Identify which cell holds the provided text, then report its (X, Y) central coordinate. 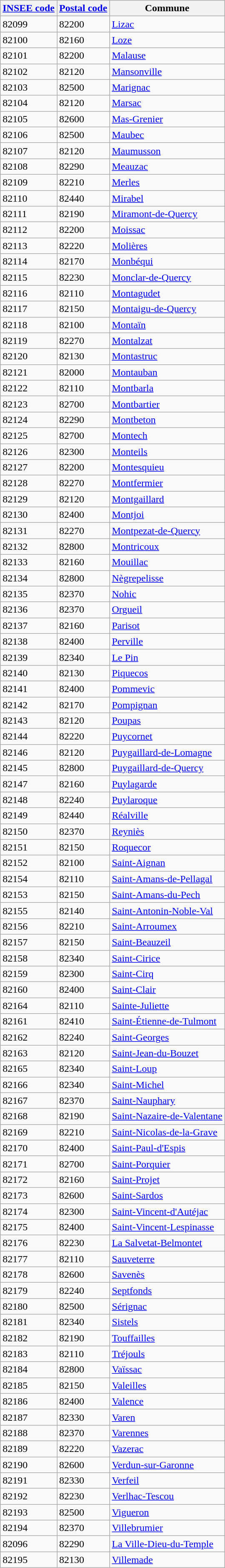
82183 (29, 1354)
Saint-Aignan (167, 863)
Montagudet (167, 293)
Montbarla (167, 388)
Saint-Vincent-d'Autéjac (167, 1212)
Nohic (167, 594)
Saint-Antonin-Noble-Val (167, 910)
82174 (29, 1212)
82181 (29, 1322)
Meauzac (167, 166)
82152 (29, 863)
Perville (167, 641)
Vigueron (167, 1512)
82176 (29, 1243)
Postal code (83, 8)
Verfeil (167, 1481)
Tréjouls (167, 1354)
82126 (29, 451)
Saint-Clair (167, 990)
82159 (29, 974)
82118 (29, 325)
82000 (83, 372)
82133 (29, 562)
82112 (29, 230)
Montfermier (167, 483)
Commune (167, 8)
82179 (29, 1291)
INSEE code (29, 8)
82186 (29, 1401)
82153 (29, 895)
82149 (29, 816)
Montech (167, 435)
Saint-Beauzeil (167, 942)
Malause (167, 56)
Poupas (167, 721)
82116 (29, 293)
Monteils (167, 451)
82107 (29, 151)
Villemade (167, 1560)
Le Pin (167, 657)
82187 (29, 1417)
82115 (29, 277)
Septfonds (167, 1291)
Saint-Georges (167, 1037)
82188 (29, 1433)
82163 (29, 1053)
Puygaillard-de-Lomagne (167, 752)
Montalzat (167, 341)
82154 (29, 879)
82108 (29, 166)
Saint-Arroumex (167, 926)
82178 (29, 1275)
82109 (29, 182)
Montastruc (167, 356)
Sistels (167, 1322)
82102 (29, 72)
Puygaillard-de-Quercy (167, 768)
82128 (29, 483)
Sauveterre (167, 1259)
Montauban (167, 372)
Montgaillard (167, 499)
Saint-Cirq (167, 974)
82124 (29, 420)
Montbeton (167, 420)
82165 (29, 1069)
Réalville (167, 816)
Touffailles (167, 1338)
Saint-Nauphary (167, 1101)
82119 (29, 341)
82182 (29, 1338)
Saint-Amans-de-Pellagal (167, 879)
Montaigu-de-Quercy (167, 309)
Reyniès (167, 831)
Sainte-Juliette (167, 1006)
Lizac (167, 24)
82096 (29, 1544)
Montesquieu (167, 467)
Saint-Étienne-de-Tulmont (167, 1021)
82146 (29, 752)
Parisot (167, 626)
Saint-Nazaire-de-Valentane (167, 1116)
82129 (29, 499)
82169 (29, 1132)
82138 (29, 641)
82134 (29, 578)
82157 (29, 942)
82191 (29, 1481)
82171 (29, 1164)
82123 (29, 404)
Nègrepelisse (167, 578)
Puycornet (167, 737)
82145 (29, 768)
82195 (29, 1560)
82410 (83, 1021)
82101 (29, 56)
82099 (29, 24)
Pommevic (167, 689)
82125 (29, 435)
82103 (29, 87)
82172 (29, 1180)
82166 (29, 1085)
Loze (167, 40)
Montbartier (167, 404)
La Salvetat-Belmontet (167, 1243)
Pompignan (167, 705)
82156 (29, 926)
Montpezat-de-Quercy (167, 531)
82173 (29, 1195)
Saint-Vincent-Lespinasse (167, 1227)
Mas-Grenier (167, 119)
82113 (29, 246)
82193 (29, 1512)
82189 (29, 1449)
Saint-Cirice (167, 958)
Saint-Jean-du-Bouzet (167, 1053)
Maubec (167, 135)
Monbéqui (167, 262)
Sérignac (167, 1306)
82122 (29, 388)
Saint-Paul-d'Espis (167, 1148)
82141 (29, 689)
Valeilles (167, 1385)
Vazerac (167, 1449)
82175 (29, 1227)
Varennes (167, 1433)
Montjoi (167, 515)
82192 (29, 1496)
82185 (29, 1385)
Marsac (167, 103)
Piquecos (167, 673)
82111 (29, 214)
82161 (29, 1021)
Puylagarde (167, 784)
82155 (29, 910)
82147 (29, 784)
82114 (29, 262)
Orgueil (167, 610)
Mouillac (167, 562)
82135 (29, 594)
Villebrumier (167, 1528)
Saint-Nicolas-de-la-Grave (167, 1132)
82148 (29, 800)
Marignac (167, 87)
Saint-Amans-du-Pech (167, 895)
Moissac (167, 230)
Valence (167, 1401)
Mansonville (167, 72)
82168 (29, 1116)
Monclar-de-Quercy (167, 277)
82143 (29, 721)
82164 (29, 1006)
Molières (167, 246)
Savenès (167, 1275)
La Ville-Dieu-du-Temple (167, 1544)
82127 (29, 467)
82131 (29, 531)
Mirabel (167, 198)
Verlhac-Tescou (167, 1496)
82105 (29, 119)
82158 (29, 958)
82184 (29, 1370)
82167 (29, 1101)
82132 (29, 547)
82177 (29, 1259)
82117 (29, 309)
Maumusson (167, 151)
82180 (29, 1306)
Saint-Porquier (167, 1164)
82162 (29, 1037)
Roquecor (167, 847)
82144 (29, 737)
82104 (29, 103)
82142 (29, 705)
Montricoux (167, 547)
82136 (29, 610)
Verdun-sur-Garonne (167, 1464)
82139 (29, 657)
82137 (29, 626)
Puylaroque (167, 800)
82194 (29, 1528)
82151 (29, 847)
Vaïssac (167, 1370)
82121 (29, 372)
Miramont-de-Quercy (167, 214)
Montaïn (167, 325)
Saint-Projet (167, 1180)
Merles (167, 182)
Saint-Loup (167, 1069)
Saint-Michel (167, 1085)
Varen (167, 1417)
Saint-Sardos (167, 1195)
82106 (29, 135)
